Extract the (X, Y) coordinate from the center of the cell holding the provided text.  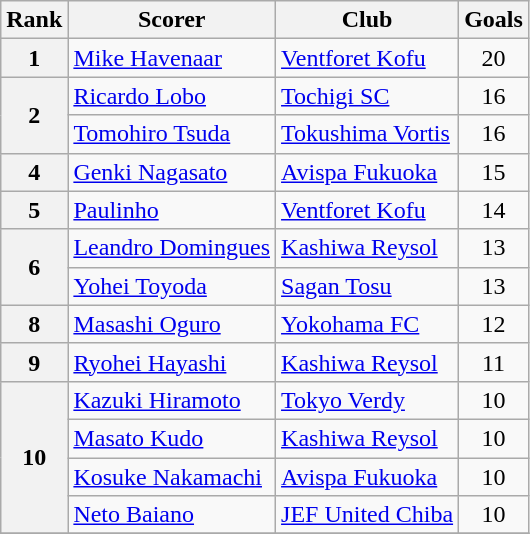
Neto Baiano (172, 515)
5 (34, 210)
8 (34, 324)
2 (34, 115)
12 (494, 324)
Club (368, 20)
Paulinho (172, 210)
Goals (494, 20)
Sagan Tosu (368, 286)
Tochigi SC (368, 96)
Yohei Toyoda (172, 286)
Ricardo Lobo (172, 96)
4 (34, 172)
Leandro Domingues (172, 248)
Masashi Oguro (172, 324)
Genki Nagasato (172, 172)
Scorer (172, 20)
14 (494, 210)
Mike Havenaar (172, 58)
Kazuki Hiramoto (172, 400)
Tomohiro Tsuda (172, 134)
Ryohei Hayashi (172, 362)
6 (34, 267)
20 (494, 58)
Tokyo Verdy (368, 400)
Kosuke Nakamachi (172, 477)
Masato Kudo (172, 438)
Tokushima Vortis (368, 134)
11 (494, 362)
JEF United Chiba (368, 515)
Rank (34, 20)
9 (34, 362)
15 (494, 172)
1 (34, 58)
Yokohama FC (368, 324)
